Output the (x, y) coordinate of the center of the cell containing the given text.  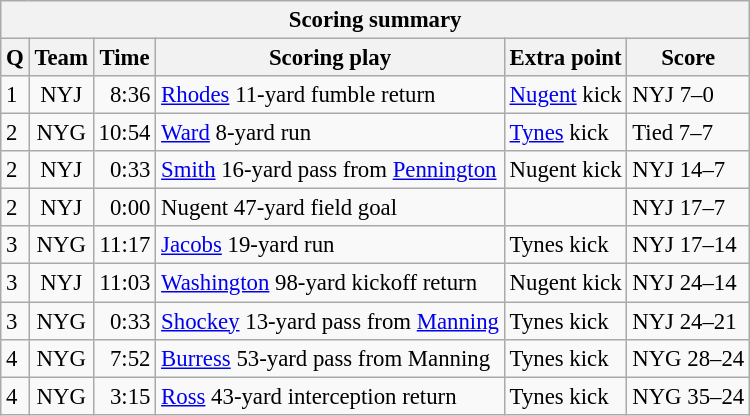
11:17 (124, 245)
NYJ 24–14 (688, 283)
10:54 (124, 133)
0:00 (124, 208)
Ward 8-yard run (330, 133)
Ross 43-yard interception return (330, 396)
Score (688, 58)
3:15 (124, 396)
Scoring summary (376, 20)
8:36 (124, 95)
Q (15, 58)
Washington 98-yard kickoff return (330, 283)
7:52 (124, 358)
Time (124, 58)
NYJ 7–0 (688, 95)
Extra point (566, 58)
11:03 (124, 283)
1 (15, 95)
Tied 7–7 (688, 133)
NYJ 14–7 (688, 170)
Burress 53-yard pass from Manning (330, 358)
NYJ 17–14 (688, 245)
Rhodes 11-yard fumble return (330, 95)
Jacobs 19-yard run (330, 245)
Smith 16-yard pass from Pennington (330, 170)
Scoring play (330, 58)
Shockey 13-yard pass from Manning (330, 321)
Nugent 47-yard field goal (330, 208)
NYG 28–24 (688, 358)
Team (61, 58)
NYG 35–24 (688, 396)
NYJ 24–21 (688, 321)
NYJ 17–7 (688, 208)
